Locate the cell with the specified text and output its [X, Y] center coordinate. 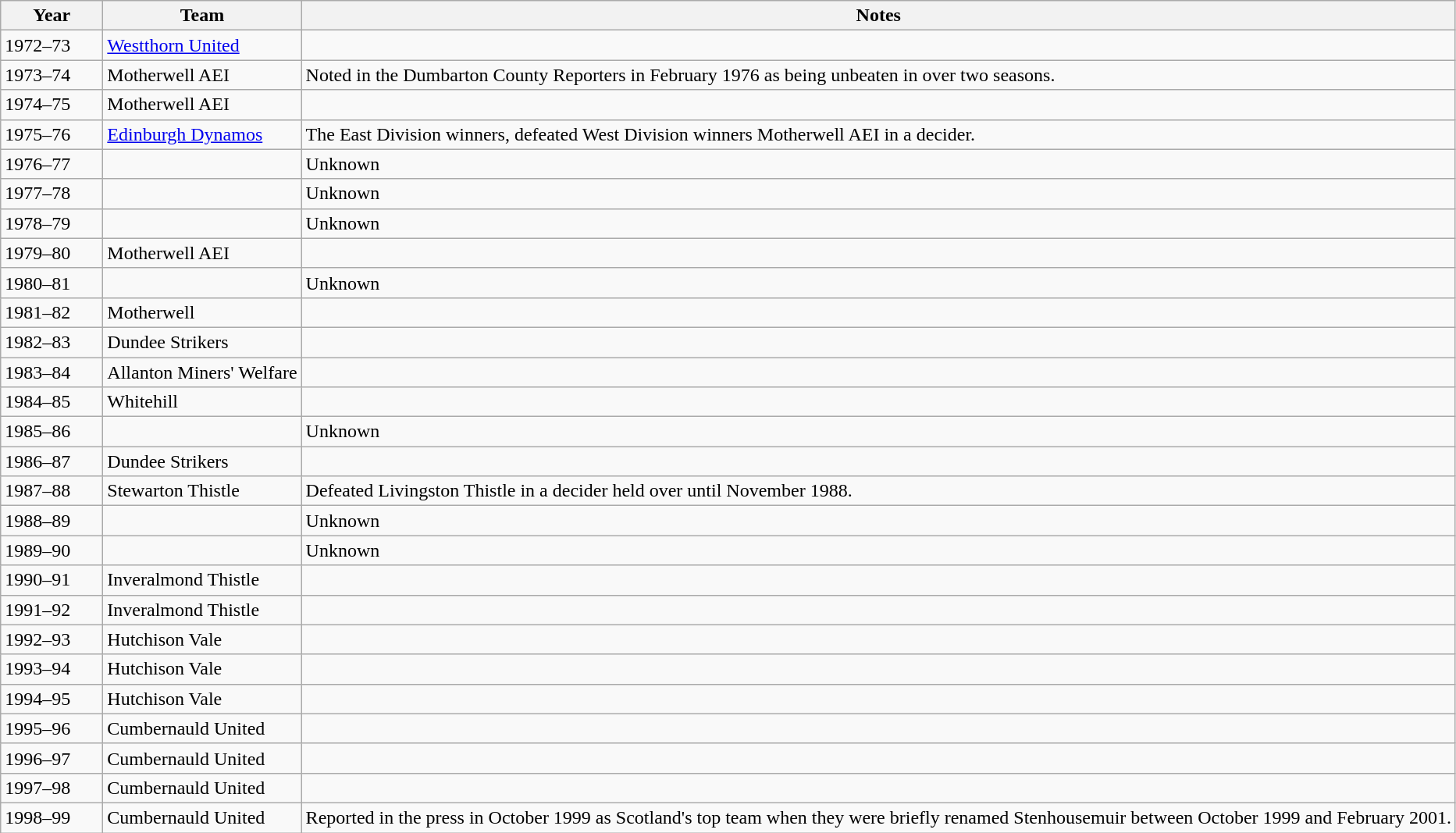
Noted in the Dumbarton County Reporters in February 1976 as being unbeaten in over two seasons. [878, 75]
1991–92 [52, 610]
1981–82 [52, 312]
1995–96 [52, 728]
1983–84 [52, 372]
1972–73 [52, 45]
1989–90 [52, 550]
1997–98 [52, 788]
1977–78 [52, 194]
The East Division winners, defeated West Division winners Motherwell AEI in a decider. [878, 134]
1984–85 [52, 402]
1994–95 [52, 699]
1996–97 [52, 758]
1992–93 [52, 639]
Motherwell [202, 312]
1990–91 [52, 580]
1988–89 [52, 521]
1978–79 [52, 223]
1976–77 [52, 164]
Stewarton Thistle [202, 491]
1986–87 [52, 461]
1987–88 [52, 491]
Year [52, 16]
Allanton Miners' Welfare [202, 372]
1993–94 [52, 669]
1998–99 [52, 817]
1973–74 [52, 75]
1979–80 [52, 253]
Defeated Livingston Thistle in a decider held over until November 1988. [878, 491]
1980–81 [52, 283]
1982–83 [52, 342]
1974–75 [52, 105]
Reported in the press in October 1999 as Scotland's top team when they were briefly renamed Stenhousemuir between October 1999 and February 2001. [878, 817]
Notes [878, 16]
Westthorn United [202, 45]
1985–86 [52, 432]
1975–76 [52, 134]
Whitehill [202, 402]
Edinburgh Dynamos [202, 134]
Team [202, 16]
